From the cell containing the given text, extract its center point as [x, y] coordinate. 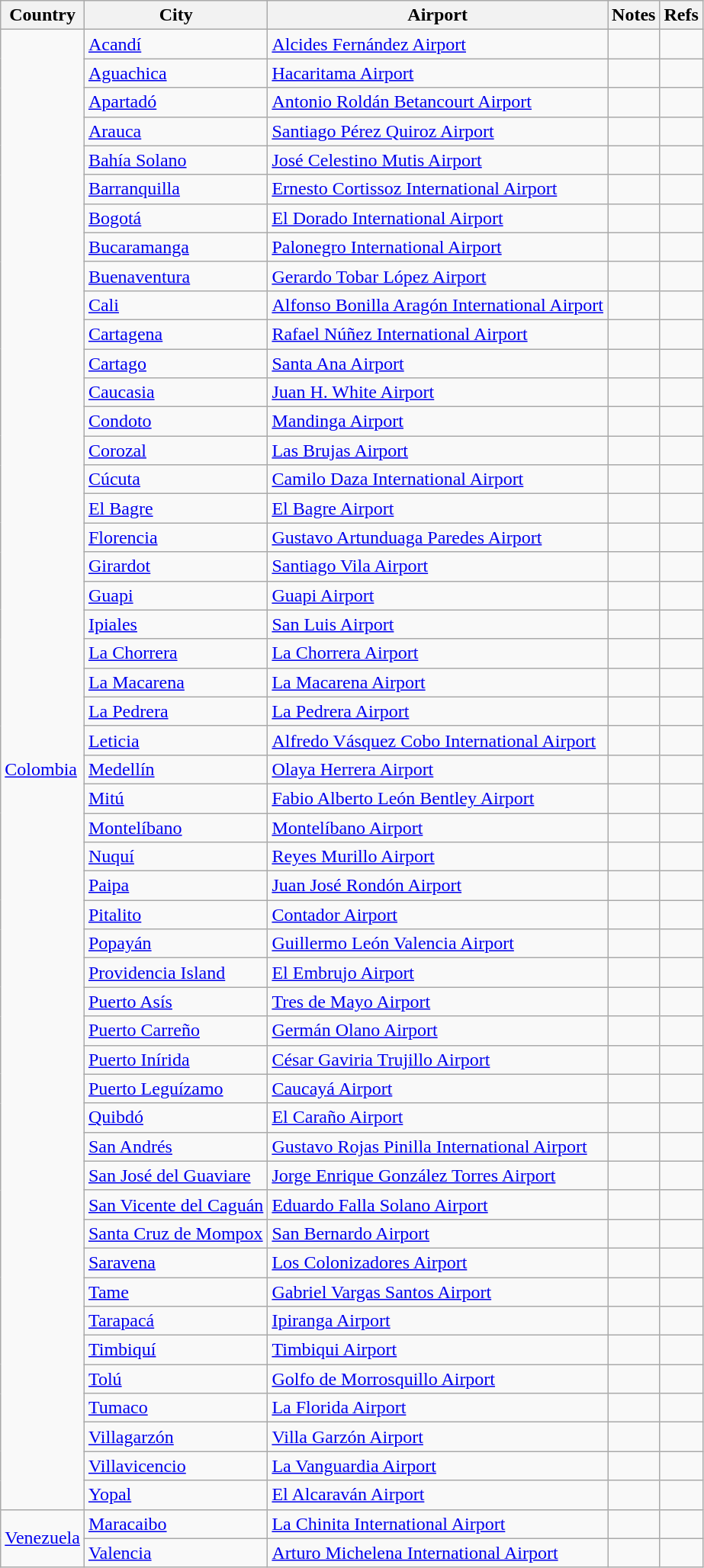
Tres de Mayo Airport [438, 1002]
Barranquilla [175, 189]
Pitalito [175, 915]
Contador Airport [438, 915]
La Chorrera Airport [438, 653]
Cali [175, 305]
Antonio Roldán Betancourt Airport [438, 102]
Gabriel Vargas Santos Airport [438, 1292]
San Vicente del Caguán [175, 1204]
Tame [175, 1292]
Camilo Daza International Airport [438, 479]
Nuquí [175, 857]
Rafael Núñez International Airport [438, 334]
Acandí [175, 44]
Apartadó [175, 102]
Villavicencio [175, 1466]
Eduardo Falla Solano Airport [438, 1204]
Reyes Murillo Airport [438, 857]
Santiago Vila Airport [438, 566]
Mandinga Airport [438, 422]
José Celestino Mutis Airport [438, 160]
Caucasia [175, 393]
Timbiquí [175, 1350]
Gerardo Tobar López Airport [438, 276]
Mitú [175, 798]
Buenaventura [175, 276]
Golfo de Morrosquillo Airport [438, 1379]
Tarapacá [175, 1321]
Country [43, 15]
Alfredo Vásquez Cobo International Airport [438, 740]
Hacaritama Airport [438, 73]
Cartagena [175, 334]
City [175, 15]
Las Brujas Airport [438, 451]
El Caraño Airport [438, 1117]
Los Colonizadores Airport [438, 1262]
La Pedrera [175, 711]
Medellín [175, 769]
Condoto [175, 422]
Puerto Leguízamo [175, 1089]
Quibdó [175, 1117]
Maracaibo [175, 1524]
Tumaco [175, 1408]
Puerto Carreño [175, 1031]
Arauca [175, 131]
Villa Garzón Airport [438, 1437]
Tolú [175, 1379]
Venezuela [43, 1538]
Bucaramanga [175, 247]
La Macarena [175, 682]
Ipiales [175, 624]
El Embrujo Airport [438, 973]
Guillermo León Valencia Airport [438, 944]
Ernesto Cortissoz International Airport [438, 189]
Aguachica [175, 73]
El Alcaraván Airport [438, 1495]
Refs [681, 15]
Puerto Asís [175, 1002]
Montelíbano [175, 827]
La Chinita International Airport [438, 1524]
Arturo Michelena International Airport [438, 1553]
Juan José Rondón Airport [438, 886]
Florencia [175, 537]
Caucayá Airport [438, 1089]
Ipiranga Airport [438, 1321]
Airport [438, 15]
Olaya Herrera Airport [438, 769]
Gustavo Rojas Pinilla International Airport [438, 1146]
San Bernardo Airport [438, 1233]
Germán Olano Airport [438, 1031]
Puerto Inírida [175, 1060]
Saravena [175, 1262]
Timbiqui Airport [438, 1350]
Guapi [175, 595]
Colombia [43, 770]
Santa Cruz de Mompox [175, 1233]
La Macarena Airport [438, 682]
Bahía Solano [175, 160]
La Chorrera [175, 653]
El Dorado International Airport [438, 218]
Paipa [175, 886]
Alfonso Bonilla Aragón International Airport [438, 305]
Jorge Enrique González Torres Airport [438, 1175]
Villagarzón [175, 1437]
Providencia Island [175, 973]
Corozal [175, 451]
Montelíbano Airport [438, 827]
Valencia [175, 1553]
Santa Ana Airport [438, 364]
San José del Guaviare [175, 1175]
Palonegro International Airport [438, 247]
Popayán [175, 944]
Santiago Pérez Quiroz Airport [438, 131]
Fabio Alberto León Bentley Airport [438, 798]
San Andrés [175, 1146]
Girardot [175, 566]
El Bagre [175, 508]
La Florida Airport [438, 1408]
Bogotá [175, 218]
Juan H. White Airport [438, 393]
Notes [634, 15]
Cartago [175, 364]
Alcides Fernández Airport [438, 44]
El Bagre Airport [438, 508]
Guapi Airport [438, 595]
Leticia [175, 740]
San Luis Airport [438, 624]
Yopal [175, 1495]
César Gaviria Trujillo Airport [438, 1060]
Gustavo Artunduaga Paredes Airport [438, 537]
La Pedrera Airport [438, 711]
Cúcuta [175, 479]
La Vanguardia Airport [438, 1466]
